Search for the cell housing the specified text and yield its (X, Y) center coordinate. 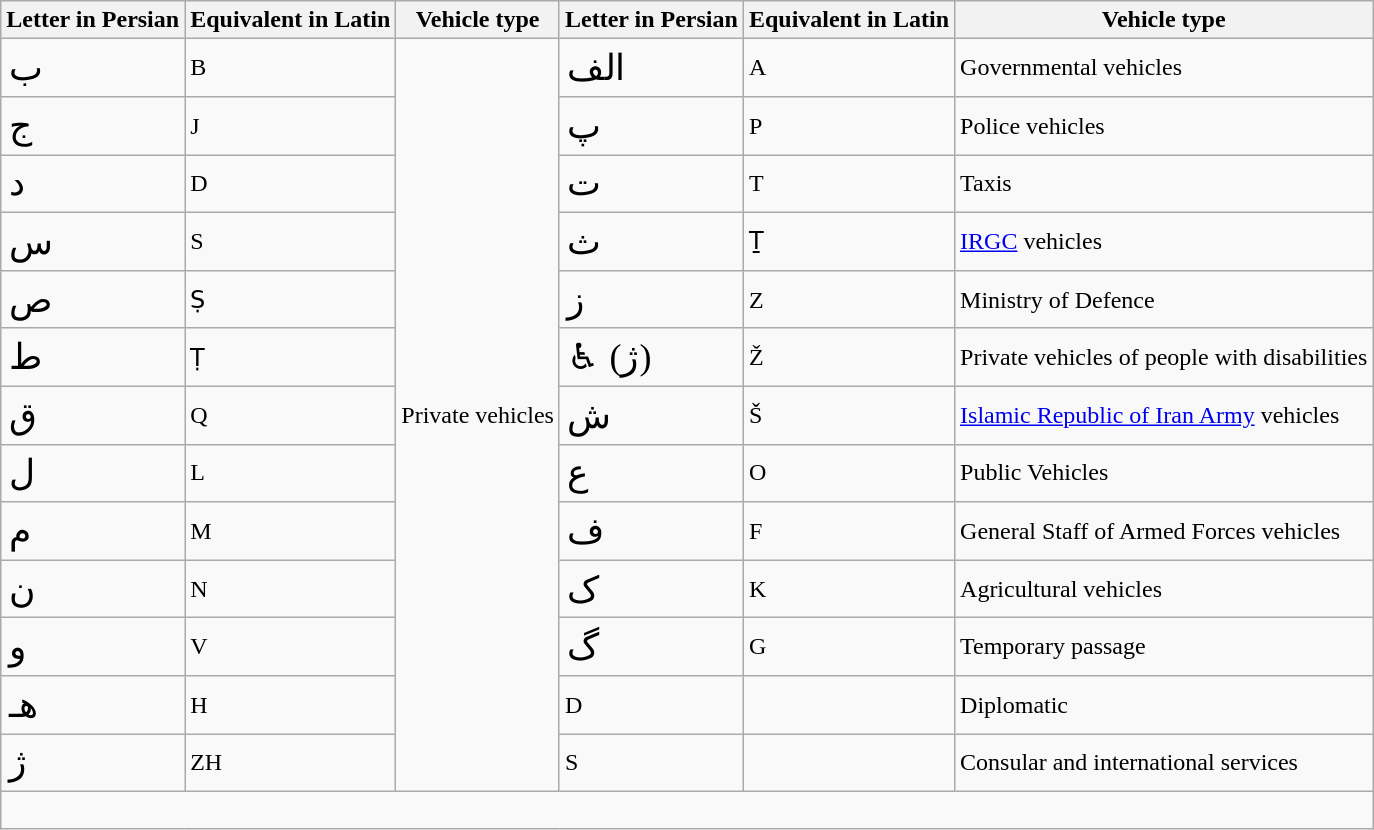
A (848, 68)
ت (651, 184)
V (290, 647)
L (290, 473)
Private vehicles (478, 416)
ط (93, 357)
ث (651, 241)
الف (651, 68)
س (93, 241)
Police vehicles (1164, 126)
F (848, 531)
و (93, 647)
ک (651, 589)
Ž (848, 357)
ژ‍‍ (93, 763)
General Staff of Armed Forces vehicles (1164, 531)
ش (651, 415)
پ (651, 126)
Ṯ (848, 241)
Agricultural vehicles (1164, 589)
M (290, 531)
B (290, 68)
Temporary passage (1164, 647)
O (848, 473)
ز (651, 299)
ZH (290, 763)
ج (93, 126)
م (93, 531)
♿︎ (ژ) (651, 357)
ع (651, 473)
Governmental vehicles (1164, 68)
ق (93, 415)
IRGC vehicles (1164, 241)
Taxis (1164, 184)
هـ (93, 705)
گ (651, 647)
Private vehicles of people with disabilities (1164, 357)
N (290, 589)
Diplomatic (1164, 705)
Public Vehicles (1164, 473)
Z (848, 299)
J (290, 126)
Consular and international services (1164, 763)
Š (848, 415)
ل (93, 473)
K (848, 589)
ب (93, 68)
ن (93, 589)
ف (651, 531)
د (93, 184)
H (290, 705)
Q (290, 415)
Ṣ (290, 299)
T (848, 184)
P (848, 126)
Ministry of Defence (1164, 299)
‌Islamic Republic of Iran Army vehicles (1164, 415)
G (848, 647)
ص (93, 299)
Ṭ (290, 357)
